Search for the cell housing the specified text and yield its [X, Y] center coordinate. 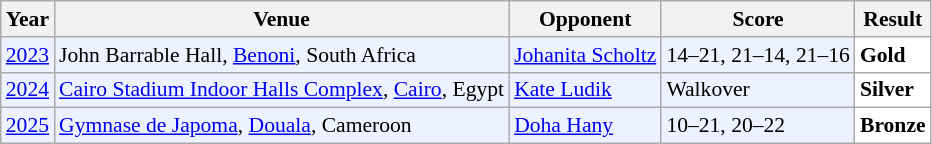
10–21, 20–22 [758, 126]
Johanita Scholtz [585, 55]
Kate Ludik [585, 90]
Silver [893, 90]
Cairo Stadium Indoor Halls Complex, Cairo, Egypt [282, 90]
Bronze [893, 126]
2024 [28, 90]
14–21, 21–14, 21–16 [758, 55]
Gold [893, 55]
Gymnase de Japoma, Douala, Cameroon [282, 126]
2023 [28, 55]
Opponent [585, 19]
2025 [28, 126]
Score [758, 19]
Result [893, 19]
Venue [282, 19]
Walkover [758, 90]
John Barrable Hall, Benoni, South Africa [282, 55]
Doha Hany [585, 126]
Year [28, 19]
